Identify which cell holds the provided text, then report its (x, y) central coordinate. 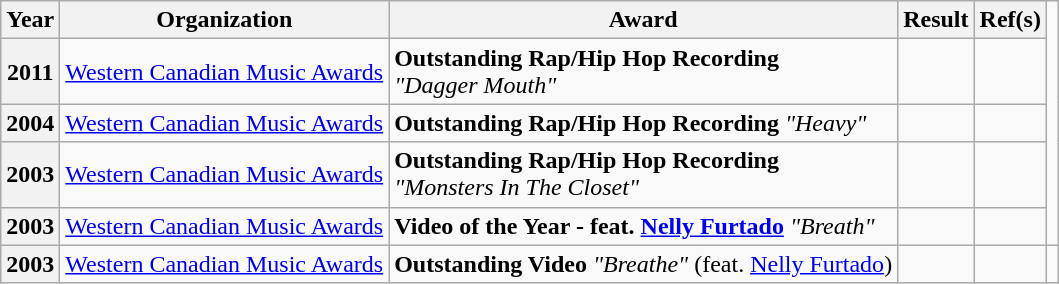
2004 (30, 123)
2011 (30, 72)
Outstanding Rap/Hip Hop Recording"Monsters In The Closet" (644, 174)
Outstanding Rap/Hip Hop Recording"Dagger Mouth" (644, 72)
Organization (224, 20)
Result (936, 20)
Award (644, 20)
Video of the Year - feat. Nelly Furtado "Breath" (644, 226)
Ref(s) (1010, 20)
Outstanding Rap/Hip Hop Recording "Heavy" (644, 123)
Outstanding Video "Breathe" (feat. Nelly Furtado) (644, 264)
Year (30, 20)
